Output the (X, Y) coordinate of the center of the cell containing the given text.  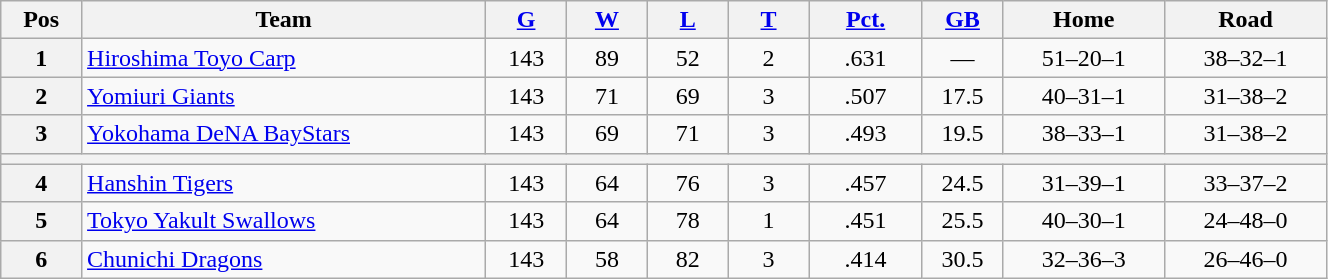
T (768, 20)
Yokohama DeNA BayStars (284, 134)
31–39–1 (1084, 183)
25.5 (962, 221)
Road (1246, 20)
52 (688, 58)
24.5 (962, 183)
Chunichi Dragons (284, 259)
6 (42, 259)
38–32–1 (1246, 58)
76 (688, 183)
38–33–1 (1084, 134)
40–31–1 (1084, 96)
40–30–1 (1084, 221)
.493 (866, 134)
.507 (866, 96)
Hanshin Tigers (284, 183)
26–46–0 (1246, 259)
51–20–1 (1084, 58)
Home (1084, 20)
78 (688, 221)
5 (42, 221)
32–36–3 (1084, 259)
W (608, 20)
Team (284, 20)
4 (42, 183)
24–48–0 (1246, 221)
Hiroshima Toyo Carp (284, 58)
82 (688, 259)
.457 (866, 183)
G (526, 20)
Pct. (866, 20)
.631 (866, 58)
33–37–2 (1246, 183)
30.5 (962, 259)
19.5 (962, 134)
L (688, 20)
GB (962, 20)
.414 (866, 259)
58 (608, 259)
— (962, 58)
17.5 (962, 96)
Tokyo Yakult Swallows (284, 221)
Yomiuri Giants (284, 96)
.451 (866, 221)
Pos (42, 20)
89 (608, 58)
